From the cell containing the given text, extract its center point as (X, Y) coordinate. 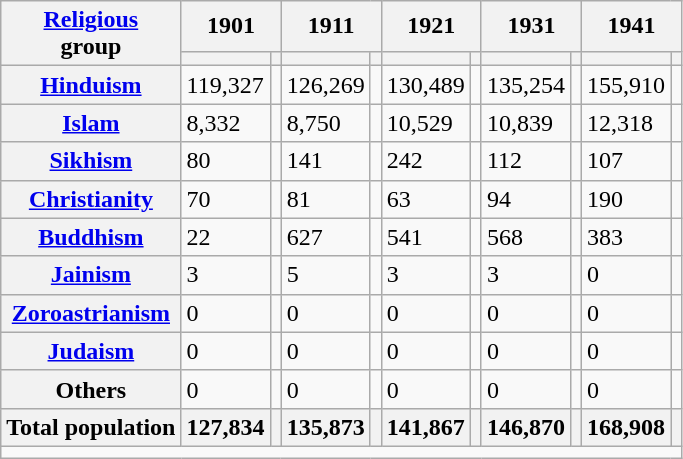
1921 (431, 26)
1941 (632, 26)
135,254 (526, 85)
70 (226, 199)
146,870 (526, 427)
135,873 (326, 427)
126,269 (326, 85)
80 (226, 161)
1901 (231, 26)
112 (526, 161)
Christianity (91, 199)
107 (626, 161)
Islam (91, 123)
141 (326, 161)
Hinduism (91, 85)
Judaism (91, 351)
8,750 (326, 123)
168,908 (626, 427)
Others (91, 389)
8,332 (226, 123)
1931 (531, 26)
568 (526, 237)
12,318 (626, 123)
Religiousgroup (91, 34)
383 (626, 237)
155,910 (626, 85)
63 (426, 199)
242 (426, 161)
Total population (91, 427)
Jainism (91, 275)
94 (526, 199)
119,327 (226, 85)
Zoroastrianism (91, 313)
10,529 (426, 123)
130,489 (426, 85)
5 (326, 275)
81 (326, 199)
10,839 (526, 123)
Sikhism (91, 161)
1911 (331, 26)
141,867 (426, 427)
127,834 (226, 427)
627 (326, 237)
22 (226, 237)
541 (426, 237)
190 (626, 199)
Buddhism (91, 237)
